Provide the [x, y] coordinate of the cell's center where the given text is located.  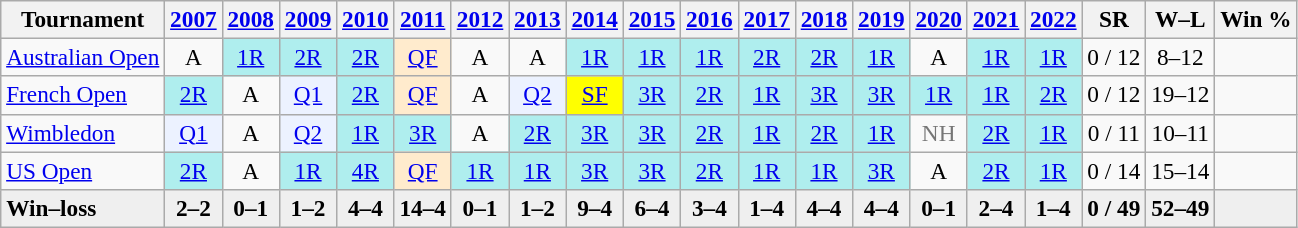
14–4 [422, 208]
Win % [1256, 19]
10–11 [1180, 133]
8–12 [1180, 57]
9–4 [594, 208]
6–4 [652, 208]
NH [938, 133]
3–4 [710, 208]
Wimbledon [83, 133]
0 / 14 [1114, 170]
French Open [83, 95]
SR [1114, 19]
2021 [996, 19]
Tournament [83, 19]
2014 [594, 19]
2011 [422, 19]
2–2 [194, 208]
0 / 11 [1114, 133]
15–14 [1180, 170]
2009 [308, 19]
2020 [938, 19]
W–L [1180, 19]
Win–loss [83, 208]
2018 [824, 19]
2022 [1054, 19]
2012 [480, 19]
52–49 [1180, 208]
2008 [250, 19]
SF [594, 95]
2010 [366, 19]
19–12 [1180, 95]
4R [366, 170]
2019 [882, 19]
2007 [194, 19]
2013 [538, 19]
2–4 [996, 208]
2015 [652, 19]
US Open [83, 170]
0 / 49 [1114, 208]
Australian Open [83, 57]
2017 [766, 19]
2016 [710, 19]
